Capture the cell that displays the provided text and extract its [X, Y] central coordinate. 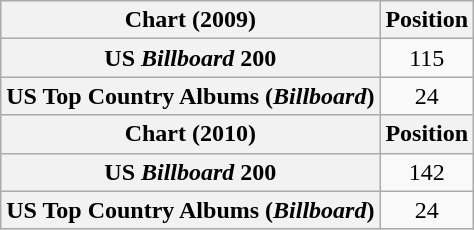
Chart (2010) [190, 134]
142 [427, 172]
115 [427, 58]
Chart (2009) [190, 20]
